Scan for the cell matching the given text and deliver its [X, Y] coordinate at center. 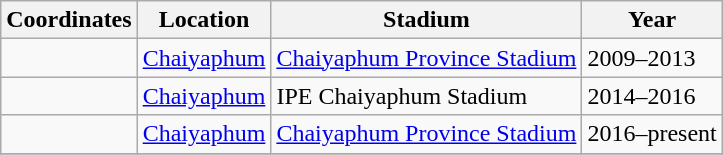
2016–present [652, 134]
2014–2016 [652, 96]
Year [652, 20]
Location [204, 20]
IPE Chaiyaphum Stadium [426, 96]
Stadium [426, 20]
Coordinates [69, 20]
2009–2013 [652, 58]
